Provide the [X, Y] coordinate of the cell's center where the given text is located.  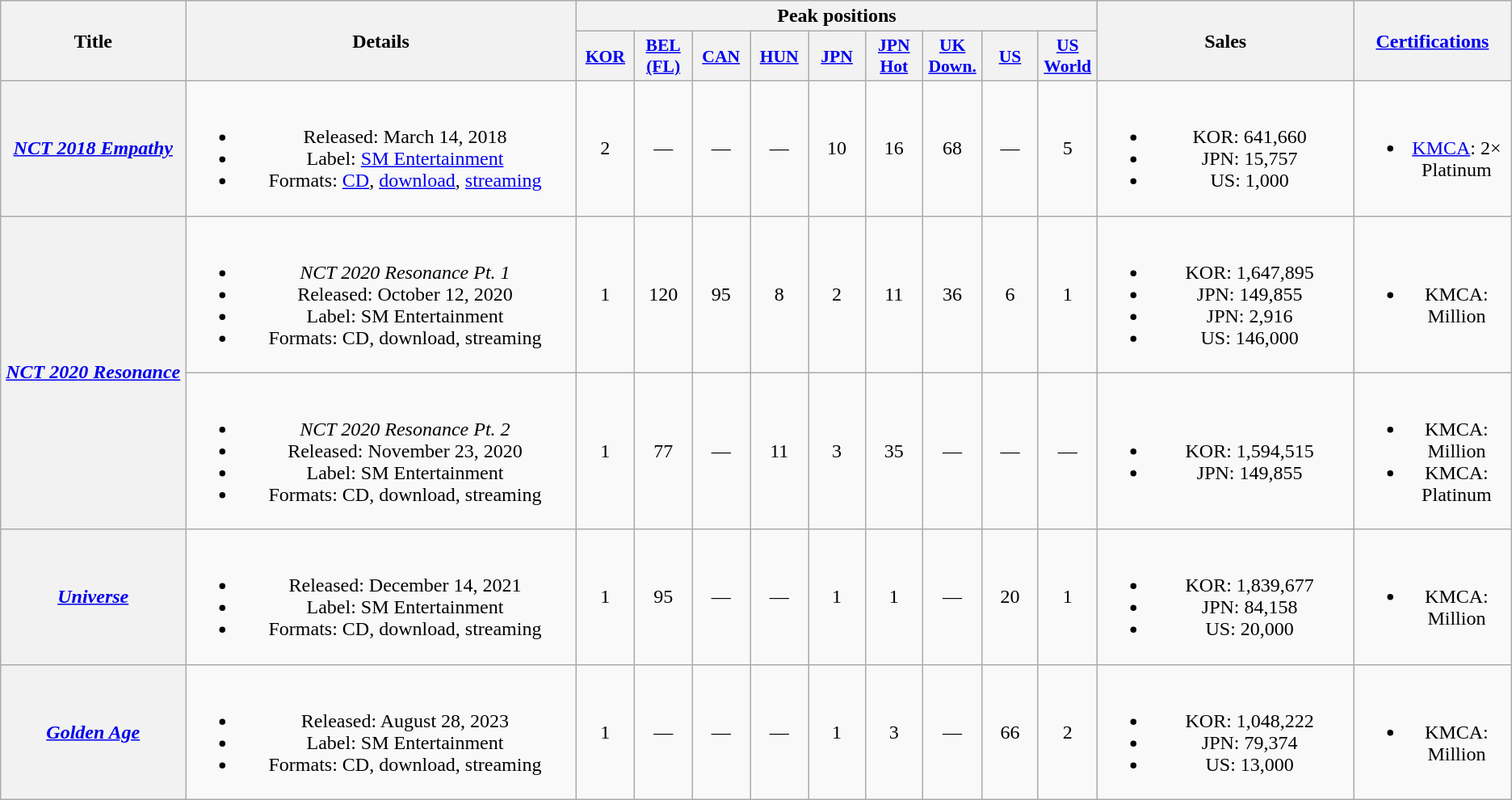
KOR: 1,839,677 JPN: 84,158 US: 20,000 [1226, 596]
36 [952, 294]
68 [952, 149]
Certifications [1433, 40]
NCT 2018 Empathy [94, 149]
KOR: 1,594,515JPN: 149,855 [1226, 451]
Released: March 14, 2018 Label: SM EntertainmentFormats: CD, download, streaming [381, 149]
NCT 2020 Resonance [94, 373]
6 [1010, 294]
JPN [837, 57]
Title [94, 40]
KOR: 1,048,222JPN: 79,374 US: 13,000 [1226, 732]
Released: August 28, 2023 Label: SM EntertainmentFormats: CD, download, streaming [381, 732]
UK Down. [952, 57]
KMCA: 2× Platinum [1433, 149]
5 [1068, 149]
77 [664, 451]
16 [893, 149]
10 [837, 149]
120 [664, 294]
20 [1010, 596]
35 [893, 451]
KOR [605, 57]
HUN [779, 57]
NCT 2020 Resonance Pt. 1Released: October 12, 2020 Label: SM EntertainmentFormats: CD, download, streaming [381, 294]
NCT 2020 Resonance Pt. 2Released: November 23, 2020 Label: SM EntertainmentFormats: CD, download, streaming [381, 451]
JPNHot [893, 57]
Golden Age [94, 732]
8 [779, 294]
66 [1010, 732]
Universe [94, 596]
KMCA: MillionKMCA: Platinum [1433, 451]
Released: December 14, 2021 Label: SM EntertainmentFormats: CD, download, streaming [381, 596]
Peak positions [837, 16]
KOR: 1,647,895JPN: 149,855 JPN: 2,916 US: 146,000 [1226, 294]
Sales [1226, 40]
Details [381, 40]
CAN [721, 57]
US [1010, 57]
KOR: 641,660JPN: 15,757US: 1,000 [1226, 149]
USWorld [1068, 57]
BEL(FL) [664, 57]
